Capture the cell that displays the provided text and extract its [x, y] central coordinate. 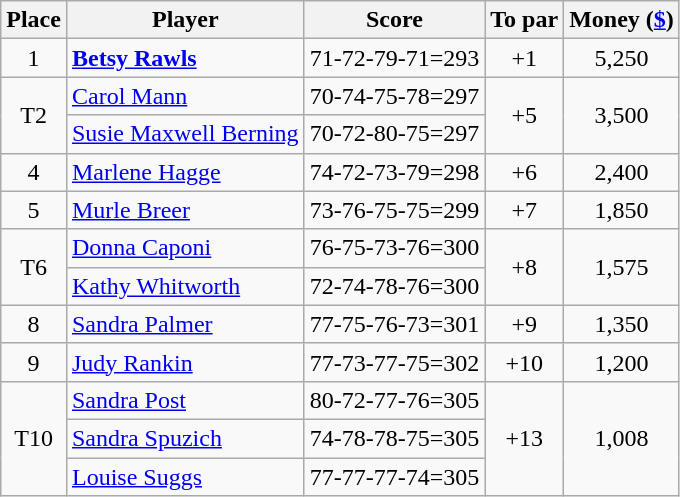
1,200 [622, 362]
+1 [524, 58]
74-78-78-75=305 [394, 438]
T2 [34, 115]
2,400 [622, 172]
73-76-75-75=299 [394, 210]
4 [34, 172]
+13 [524, 438]
1,008 [622, 438]
72-74-78-76=300 [394, 286]
Money ($) [622, 20]
Betsy Rawls [185, 58]
To par [524, 20]
1,575 [622, 267]
Donna Caponi [185, 248]
3,500 [622, 115]
8 [34, 324]
T10 [34, 438]
70-72-80-75=297 [394, 134]
Sandra Post [185, 400]
Louise Suggs [185, 477]
70-74-75-78=297 [394, 96]
76-75-73-76=300 [394, 248]
Score [394, 20]
1,350 [622, 324]
Carol Mann [185, 96]
74-72-73-79=298 [394, 172]
5,250 [622, 58]
Murle Breer [185, 210]
77-73-77-75=302 [394, 362]
1 [34, 58]
77-77-77-74=305 [394, 477]
+5 [524, 115]
71-72-79-71=293 [394, 58]
Player [185, 20]
80-72-77-76=305 [394, 400]
1,850 [622, 210]
77-75-76-73=301 [394, 324]
+7 [524, 210]
T6 [34, 267]
5 [34, 210]
Susie Maxwell Berning [185, 134]
+9 [524, 324]
Sandra Palmer [185, 324]
9 [34, 362]
+6 [524, 172]
Kathy Whitworth [185, 286]
Marlene Hagge [185, 172]
Judy Rankin [185, 362]
+8 [524, 267]
+10 [524, 362]
Place [34, 20]
Sandra Spuzich [185, 438]
